Return the (X, Y) coordinate for the center point of the cell that contains the specified text.  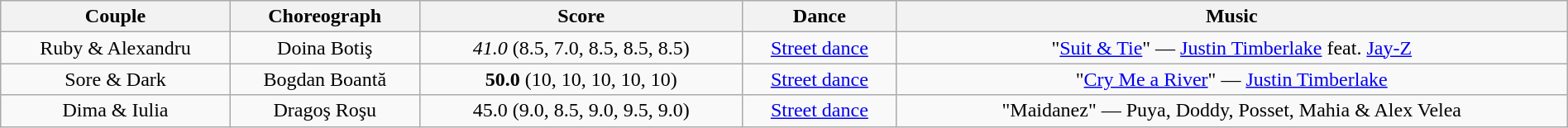
Dance (819, 17)
"Suit & Tie" — Justin Timberlake feat. Jay-Z (1231, 48)
Dima & Iulia (116, 111)
Music (1231, 17)
Couple (116, 17)
Bogdan Boantă (324, 79)
"Cry Me a River" — Justin Timberlake (1231, 79)
Dragoş Roşu (324, 111)
50.0 (10, 10, 10, 10, 10) (581, 79)
41.0 (8.5, 7.0, 8.5, 8.5, 8.5) (581, 48)
Doina Botiş (324, 48)
Sore & Dark (116, 79)
Ruby & Alexandru (116, 48)
"Maidanez" — Puya, Doddy, Posset, Mahia & Alex Velea (1231, 111)
Score (581, 17)
Choreograph (324, 17)
45.0 (9.0, 8.5, 9.0, 9.5, 9.0) (581, 111)
